Determine the (x, y) coordinate at the center of the cell enclosing the given text.  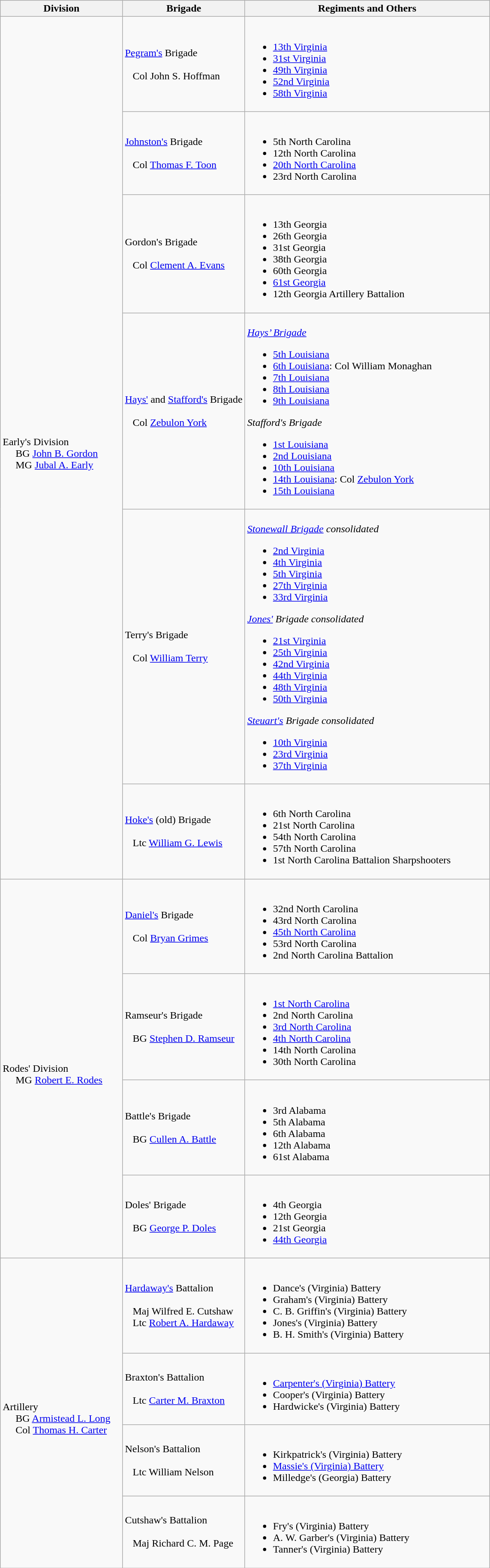
Terry's Brigade Col William Terry (183, 647)
Ramseur's Brigade BG Stephen D. Ramseur (183, 1027)
Kirkpatrick's (Virginia) BatteryMassie's (Virginia) BatteryMilledge's (Georgia) Battery (367, 1461)
Artillery BG Armistead L. Long Col Thomas H. Carter (62, 1413)
Hays' and Stafford's Brigade Col Zebulon York (183, 411)
Gordon's Brigade Col Clement A. Evans (183, 254)
Carpenter's (Virginia) BatteryCooper's (Virginia) BatteryHardwicke's (Virginia) Battery (367, 1389)
Braxton's Battalion Ltc Carter M. Braxton (183, 1389)
Fry's (Virginia) BatteryA. W. Garber's (Virginia) BatteryTanner's (Virginia) Battery (367, 1532)
Daniel's Brigade Col Bryan Grimes (183, 926)
Battle's Brigade BG Cullen A. Battle (183, 1127)
Johnston's Brigade Col Thomas F. Toon (183, 153)
Division (62, 9)
13th Georgia26th Georgia31st Georgia38th Georgia60th Georgia61st Georgia12th Georgia Artillery Battalion (367, 254)
Pegram's Brigade Col John S. Hoffman (183, 64)
Early's Division BG John B. Gordon MG Jubal A. Early (62, 448)
3rd Alabama5th Alabama6th Alabama12th Alabama61st Alabama (367, 1127)
6th North Carolina21st North Carolina54th North Carolina57th North Carolina1st North Carolina Battalion Sharpshooters (367, 831)
Brigade (183, 9)
Rodes' Division MG Robert E. Rodes (62, 1068)
Doles' Brigade BG George P. Doles (183, 1216)
5th North Carolina12th North Carolina20th North Carolina23rd North Carolina (367, 153)
Regiments and Others (367, 9)
13th Virginia31st Virginia49th Virginia52nd Virginia58th Virginia (367, 64)
1st North Carolina2nd North Carolina3rd North Carolina4th North Carolina14th North Carolina30th North Carolina (367, 1027)
Nelson's Battalion Ltc William Nelson (183, 1461)
Dance's (Virginia) BatteryGraham's (Virginia) BatteryC. B. Griffin's (Virginia) BatteryJones's (Virginia) BatteryB. H. Smith's (Virginia) Battery (367, 1306)
Hoke's (old) Brigade Ltc William G. Lewis (183, 831)
32nd North Carolina43rd North Carolina45th North Carolina53rd North Carolina2nd North Carolina Battalion (367, 926)
Hardaway's Battalion Maj Wilfred E. Cutshaw Ltc Robert A. Hardaway (183, 1306)
Cutshaw's Battalion Maj Richard C. M. Page (183, 1532)
4th Georgia12th Georgia21st Georgia44th Georgia (367, 1216)
